Locate the cell with the specified text and output its (x, y) center coordinate. 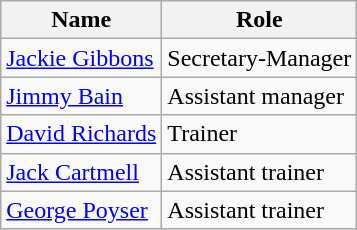
Trainer (260, 134)
George Poyser (82, 210)
Jack Cartmell (82, 172)
Name (82, 20)
Secretary-Manager (260, 58)
Assistant manager (260, 96)
Jackie Gibbons (82, 58)
Jimmy Bain (82, 96)
Role (260, 20)
David Richards (82, 134)
